Extract the [X, Y] coordinate from the center of the cell holding the provided text.  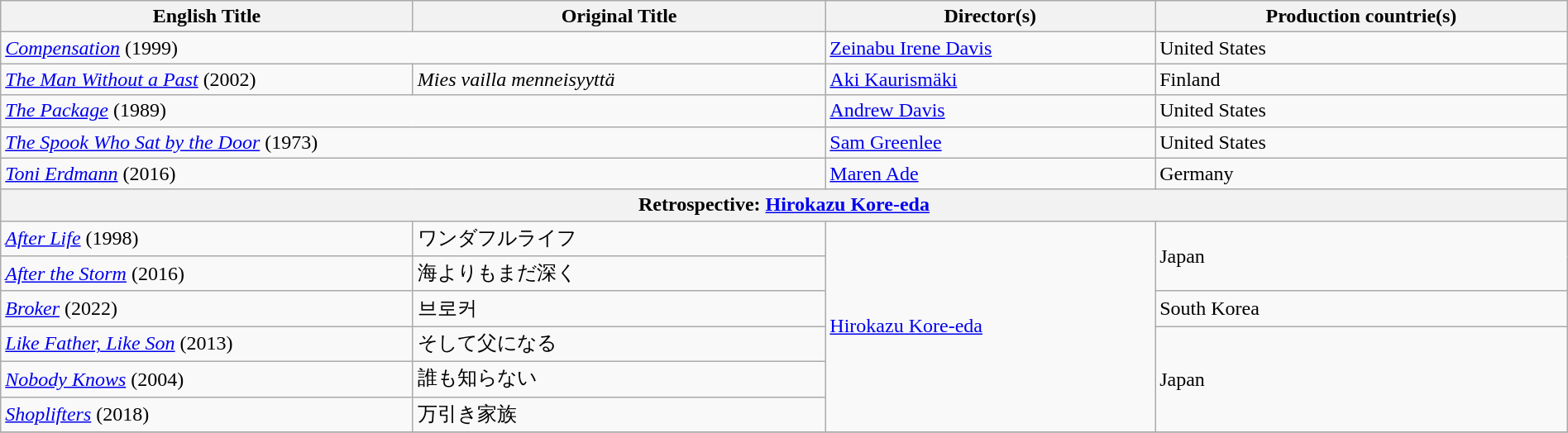
English Title [207, 17]
Toni Erdmann (2016) [414, 174]
海よりもまだ深く [619, 274]
Shoplifters (2018) [207, 415]
Andrew Davis [991, 111]
Broker (2022) [207, 309]
The Package (1989) [414, 111]
そして父になる [619, 344]
ワンダフルライフ [619, 238]
Mies vailla menneisyyttä [619, 79]
Zeinabu Irene Davis [991, 48]
After Life (1998) [207, 238]
Like Father, Like Son (2013) [207, 344]
브로커 [619, 309]
Aki Kaurismäki [991, 79]
The Spook Who Sat by the Door (1973) [414, 142]
Finland [1361, 79]
誰も知らない [619, 378]
Germany [1361, 174]
Sam Greenlee [991, 142]
Production countrie(s) [1361, 17]
Original Title [619, 17]
After the Storm (2016) [207, 274]
South Korea [1361, 309]
Hirokazu Kore-eda [991, 326]
Retrospective: Hirokazu Kore-eda [784, 205]
万引き家族 [619, 415]
Director(s) [991, 17]
Nobody Knows (2004) [207, 378]
Maren Ade [991, 174]
The Man Without a Past (2002) [207, 79]
Compensation (1999) [414, 48]
